Determine the (x, y) coordinate at the center of the cell enclosing the given text.  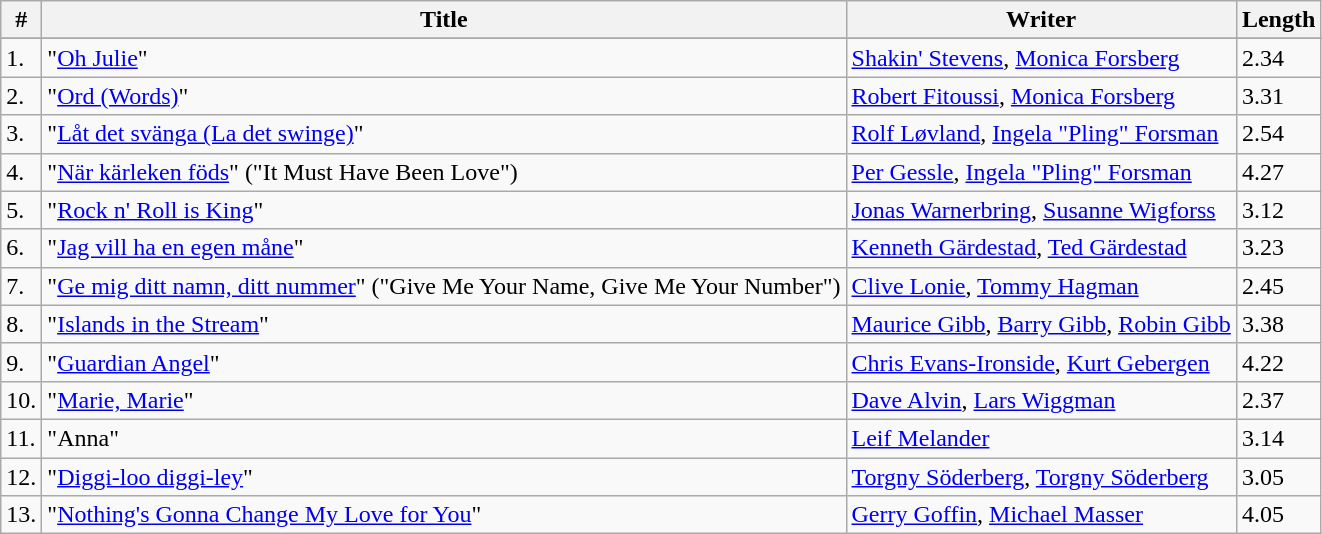
"Nothing's Gonna Change My Love for You" (444, 515)
5. (22, 210)
"Diggi-loo diggi-ley" (444, 477)
7. (22, 286)
4.05 (1278, 515)
"Rock n' Roll is King" (444, 210)
Per Gessle, Ingela "Pling" Forsman (1041, 172)
4. (22, 172)
"Ord (Words)" (444, 96)
"Låt det svänga (La det swinge)" (444, 134)
3.05 (1278, 477)
Kenneth Gärdestad, Ted Gärdestad (1041, 248)
11. (22, 438)
12. (22, 477)
"Marie, Marie" (444, 400)
"Jag vill ha en egen måne" (444, 248)
Writer (1041, 20)
Rolf Løvland, Ingela "Pling" Forsman (1041, 134)
"Islands in the Stream" (444, 324)
Shakin' Stevens, Monica Forsberg (1041, 58)
# (22, 20)
3.12 (1278, 210)
2.45 (1278, 286)
Torgny Söderberg, Torgny Söderberg (1041, 477)
Dave Alvin, Lars Wiggman (1041, 400)
Length (1278, 20)
Robert Fitoussi, Monica Forsberg (1041, 96)
9. (22, 362)
Jonas Warnerbring, Susanne Wigforss (1041, 210)
8. (22, 324)
10. (22, 400)
Gerry Goffin, Michael Masser (1041, 515)
Clive Lonie, Tommy Hagman (1041, 286)
2.37 (1278, 400)
2.34 (1278, 58)
4.27 (1278, 172)
3.38 (1278, 324)
1. (22, 58)
2. (22, 96)
3.31 (1278, 96)
Title (444, 20)
6. (22, 248)
Leif Melander (1041, 438)
"Oh Julie" (444, 58)
13. (22, 515)
Maurice Gibb, Barry Gibb, Robin Gibb (1041, 324)
"Ge mig ditt namn, ditt nummer" ("Give Me Your Name, Give Me Your Number") (444, 286)
"Guardian Angel" (444, 362)
3.23 (1278, 248)
2.54 (1278, 134)
3.14 (1278, 438)
Chris Evans-Ironside, Kurt Gebergen (1041, 362)
4.22 (1278, 362)
3. (22, 134)
"Anna" (444, 438)
"När kärleken föds" ("It Must Have Been Love") (444, 172)
